Output the [x, y] coordinate of the center of the cell containing the given text.  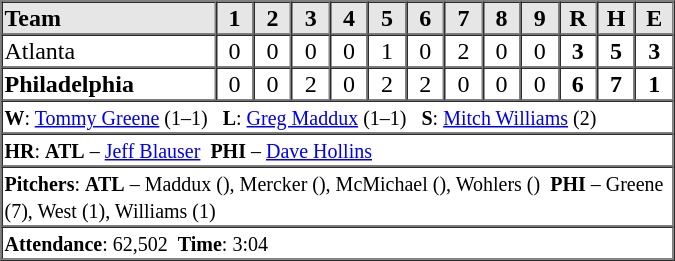
Philadelphia [109, 84]
4 [349, 18]
H [616, 18]
E [654, 18]
9 [540, 18]
Atlanta [109, 50]
Attendance: 62,502 Time: 3:04 [338, 242]
8 [501, 18]
Pitchers: ATL – Maddux (), Mercker (), McMichael (), Wohlers () PHI – Greene (7), West (1), Williams (1) [338, 196]
R [578, 18]
W: Tommy Greene (1–1) L: Greg Maddux (1–1) S: Mitch Williams (2) [338, 116]
Team [109, 18]
HR: ATL – Jeff Blauser PHI – Dave Hollins [338, 150]
